Locate the cell with the specified text and output its (x, y) center coordinate. 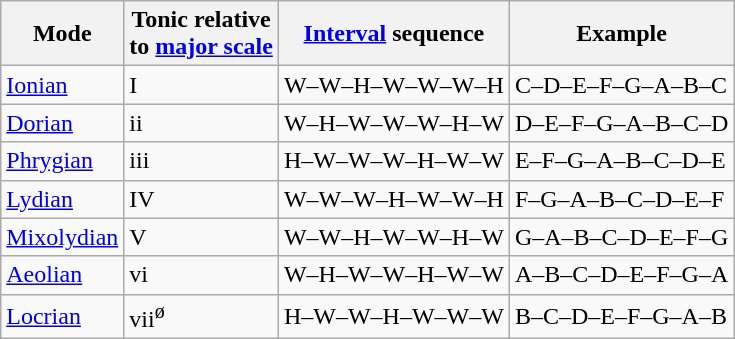
viiø (202, 316)
A–B–C–D–E–F–G–A (621, 275)
F–G–A–B–C–D–E–F (621, 199)
Lydian (62, 199)
I (202, 85)
E–F–G–A–B–C–D–E (621, 161)
W–H–W–W–H–W–W (394, 275)
Tonic relativeto major scale (202, 34)
B–C–D–E–F–G–A–B (621, 316)
W–W–H–W–W–W–H (394, 85)
Dorian (62, 123)
IV (202, 199)
Locrian (62, 316)
Ionian (62, 85)
Mode (62, 34)
H–W–W–H–W–W–W (394, 316)
Aeolian (62, 275)
vi (202, 275)
Mixolydian (62, 237)
W–H–W–W–W–H–W (394, 123)
C–D–E–F–G–A–B–C (621, 85)
G–A–B–C–D–E–F–G (621, 237)
ii (202, 123)
V (202, 237)
Example (621, 34)
H–W–W–W–H–W–W (394, 161)
D–E–F–G–A–B–C–D (621, 123)
iii (202, 161)
Phrygian (62, 161)
W–W–W–H–W–W–H (394, 199)
W–W–H–W–W–H–W (394, 237)
Interval sequence (394, 34)
